Extract the (x, y) coordinate from the center of the cell holding the provided text.  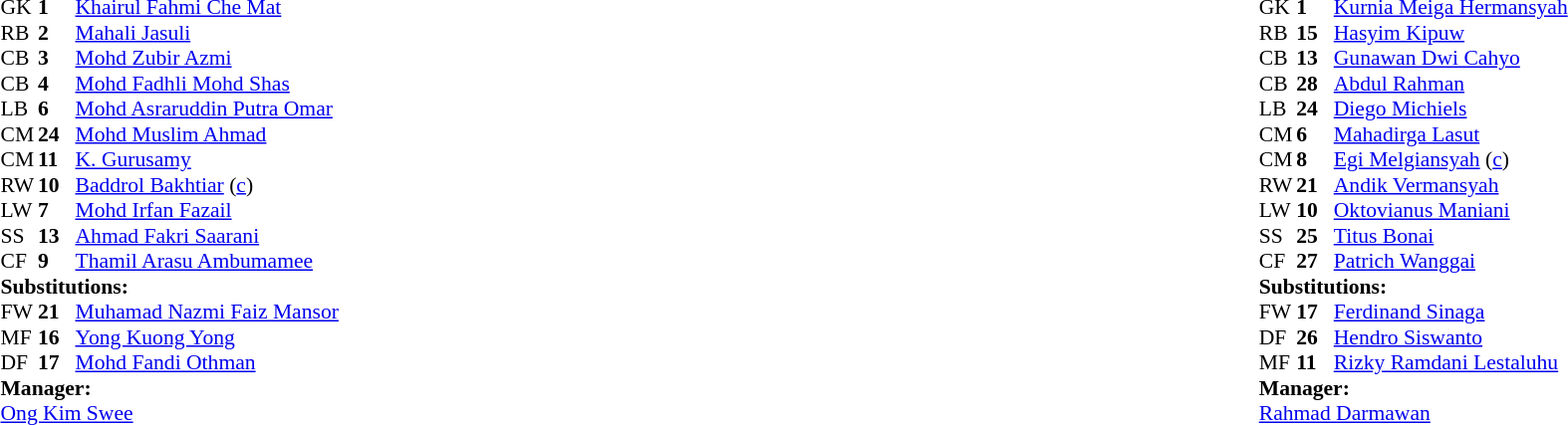
Baddrol Bakhtiar (c) (207, 185)
Mohd Fadhli Mohd Shas (207, 84)
28 (1315, 84)
Mohd Asraruddin Putra Omar (207, 108)
Mohd Fandi Othman (207, 363)
Egi Melgiansyah (c) (1450, 160)
Ahmad Fakri Saarani (207, 236)
Ferdinand Sinaga (1450, 312)
Diego Michiels (1450, 108)
2 (57, 33)
Muhamad Nazmi Faiz Mansor (207, 312)
Yong Kuong Yong (207, 337)
Andik Vermansyah (1450, 185)
3 (57, 59)
Mohd Zubir Azmi (207, 59)
Mohd Muslim Ahmad (207, 134)
Hasyim Kipuw (1450, 33)
Abdul Rahman (1450, 84)
16 (57, 337)
Titus Bonai (1450, 236)
7 (57, 210)
8 (1315, 160)
Rizky Ramdani Lestaluhu (1450, 363)
K. Gurusamy (207, 160)
15 (1315, 33)
Mohd Irfan Fazail (207, 210)
Thamil Arasu Ambumamee (207, 262)
25 (1315, 236)
27 (1315, 262)
Mahadirga Lasut (1450, 134)
4 (57, 84)
26 (1315, 337)
Oktovianus Maniani (1450, 210)
Mahali Jasuli (207, 33)
Hendro Siswanto (1450, 337)
9 (57, 262)
Gunawan Dwi Cahyo (1450, 59)
Patrich Wanggai (1450, 262)
